Scan for the cell matching the given text and deliver its [X, Y] coordinate at center. 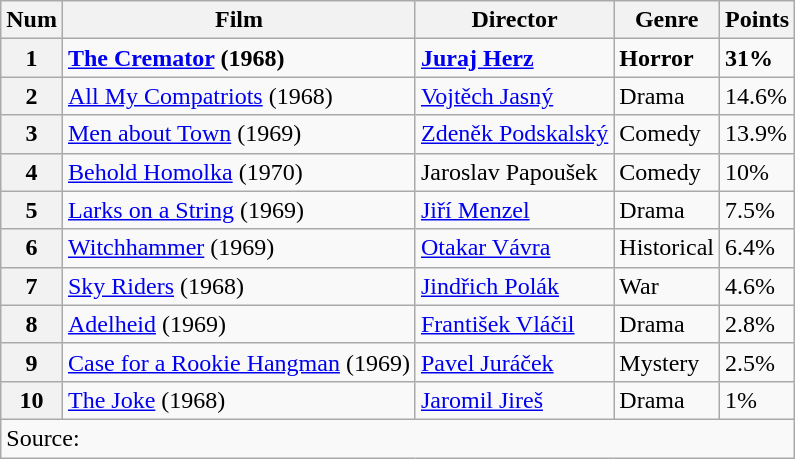
Adelheid (1969) [238, 324]
4 [32, 172]
5 [32, 210]
8 [32, 324]
Points [758, 20]
1% [758, 400]
Jaroslav Papoušek [514, 172]
6 [32, 248]
Historical [667, 248]
Men about Town (1969) [238, 134]
Film [238, 20]
Larks on a String (1969) [238, 210]
7.5% [758, 210]
7 [32, 286]
10 [32, 400]
Jiří Menzel [514, 210]
Num [32, 20]
Jaromil Jireš [514, 400]
War [667, 286]
4.6% [758, 286]
Otakar Vávra [514, 248]
Sky Riders (1968) [238, 286]
František Vláčil [514, 324]
Case for a Rookie Hangman (1969) [238, 362]
Witchhammer (1969) [238, 248]
Pavel Juráček [514, 362]
13.9% [758, 134]
Source: [398, 438]
2.5% [758, 362]
Zdeněk Podskalský [514, 134]
10% [758, 172]
Horror [667, 58]
2 [32, 96]
All My Compatriots (1968) [238, 96]
Genre [667, 20]
Mystery [667, 362]
31% [758, 58]
The Cremator (1968) [238, 58]
9 [32, 362]
14.6% [758, 96]
3 [32, 134]
The Joke (1968) [238, 400]
Director [514, 20]
2.8% [758, 324]
1 [32, 58]
Juraj Herz [514, 58]
Jindřich Polák [514, 286]
Behold Homolka (1970) [238, 172]
Vojtěch Jasný [514, 96]
6.4% [758, 248]
